For the text-containing cell, return its midpoint in [x, y] coordinate format. 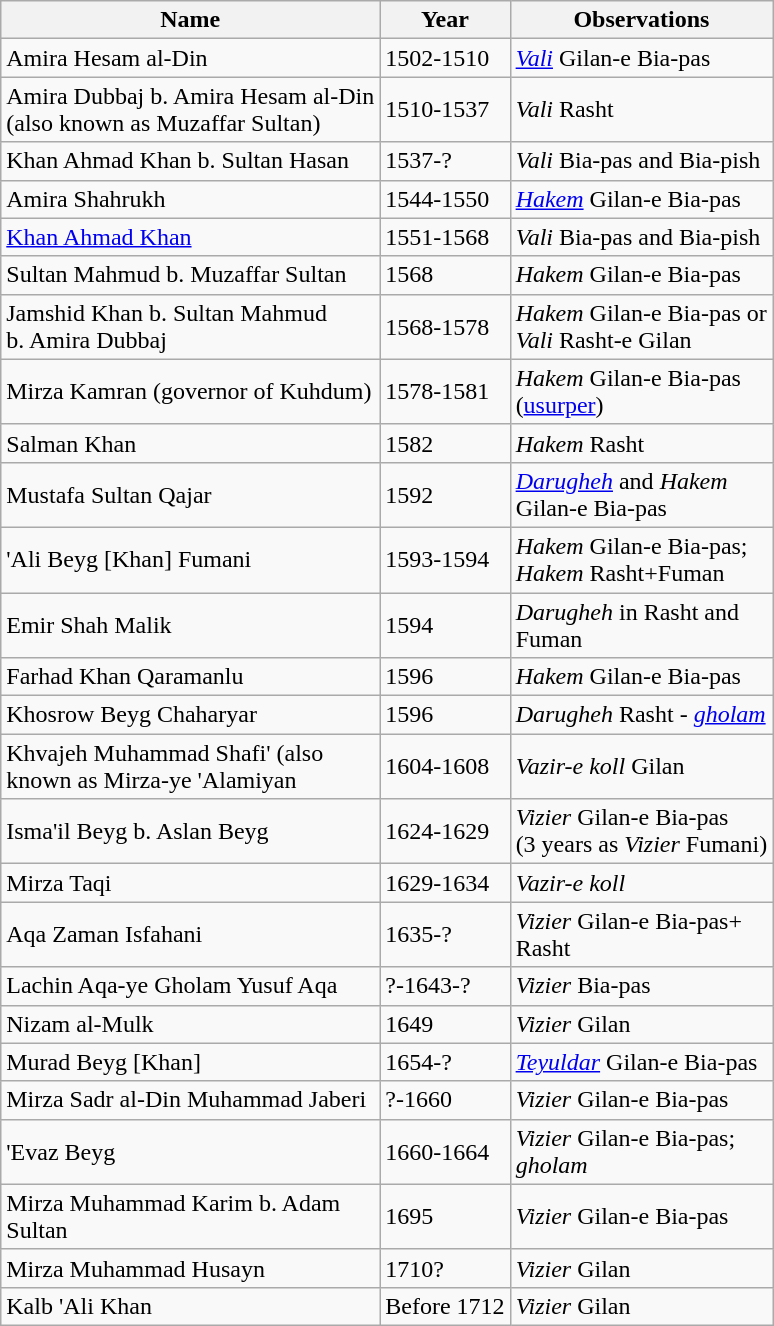
Year [445, 20]
'Evaz Beyg [190, 1152]
1629-1634 [445, 883]
Nizam al-Mulk [190, 1024]
1592 [445, 494]
1695 [445, 1216]
Amira Shahrukh [190, 199]
Darugheh and HakemGilan-e Bia-pas [642, 494]
Mirza Taqi [190, 883]
Mirza Sadr al-Din Muhammad Jaberi [190, 1100]
Mirza Muhammad Husayn [190, 1268]
Khan Ahmad Khan b. Sultan Hasan [190, 161]
Vizier Gilan-e Bia-pas(3 years as Vizier Fumani) [642, 832]
1649 [445, 1024]
Hakem Gilan-e Bia-pas orVali Rasht-e Gilan [642, 326]
?-1643-? [445, 986]
Hakem Rasht [642, 443]
Vali Rasht [642, 110]
Vazir-e koll [642, 883]
Observations [642, 20]
1710? [445, 1268]
1502-1510 [445, 58]
1537-? [445, 161]
Jamshid Khan b. Sultan Mahmudb. Amira Dubbaj [190, 326]
Mirza Muhammad Karim b. AdamSultan [190, 1216]
1660-1664 [445, 1152]
Vizier Gilan-e Bia-pas;gholam [642, 1152]
Amira Hesam al-Din [190, 58]
Khan Ahmad Khan [190, 237]
Mirza Kamran (governor of Kuhdum) [190, 392]
Salman Khan [190, 443]
Khvajeh Muhammad Shafi' (alsoknown as Mirza-ye 'Alamiyan [190, 766]
Farhad Khan Qaramanlu [190, 677]
?-1660 [445, 1100]
'Ali Beyg [Khan] Fumani [190, 560]
Vizier Gilan-e Bia-pas+Rasht [642, 934]
Name [190, 20]
1582 [445, 443]
Hakem Gilan-e Bia-pas(usurper) [642, 392]
1551-1568 [445, 237]
Amira Dubbaj b. Amira Hesam al-Din(also known as Muzaffar Sultan) [190, 110]
Lachin Aqa-ye Gholam Yusuf Aqa [190, 986]
Khosrow Beyg Chaharyar [190, 715]
Aqa Zaman Isfahani [190, 934]
Isma'il Beyg b. Aslan Beyg [190, 832]
Vazir-e koll Gilan [642, 766]
1593-1594 [445, 560]
1654-? [445, 1062]
Mustafa Sultan Qajar [190, 494]
1568-1578 [445, 326]
1624-1629 [445, 832]
Teyuldar Gilan-e Bia-pas [642, 1062]
Kalb 'Ali Khan [190, 1306]
Hakem Gilan-e Bia-pas;Hakem Rasht+Fuman [642, 560]
1635-? [445, 934]
1544-1550 [445, 199]
1604-1608 [445, 766]
Vizier Bia-pas [642, 986]
Vali Gilan-e Bia-pas [642, 58]
Before 1712 [445, 1306]
1568 [445, 275]
Darugheh in Rasht andFuman [642, 624]
1510-1537 [445, 110]
1594 [445, 624]
Murad Beyg [Khan] [190, 1062]
Emir Shah Malik [190, 624]
Darugheh Rasht - gholam [642, 715]
Sultan Mahmud b. Muzaffar Sultan [190, 275]
1578-1581 [445, 392]
